Detect which cell encompasses the target text, then output its (x, y) center coordinate. 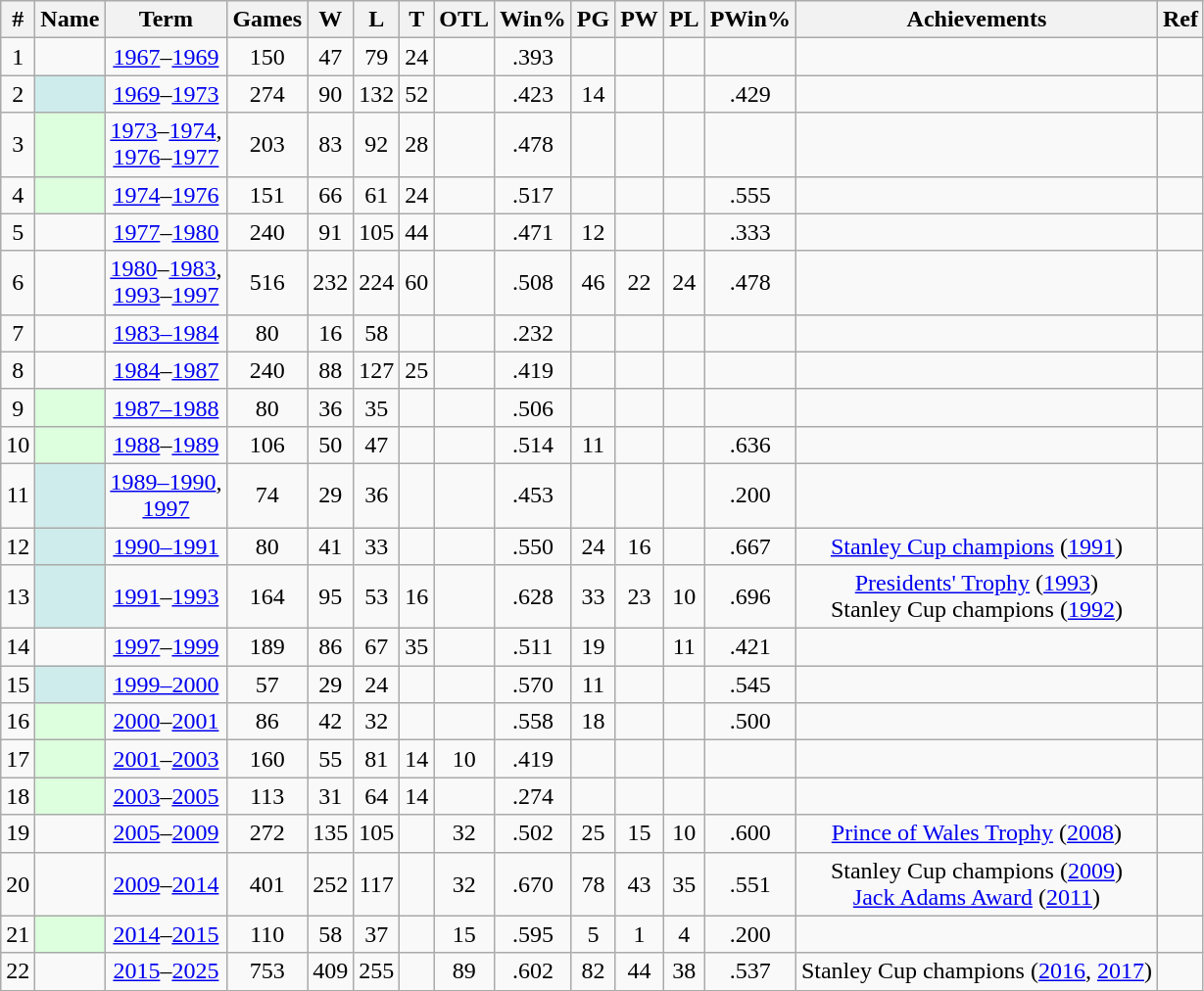
52 (417, 94)
.696 (750, 597)
753 (267, 971)
132 (376, 94)
.550 (533, 545)
23 (640, 597)
42 (331, 722)
21 (18, 934)
61 (376, 195)
Stanley Cup champions (1991) (976, 545)
409 (331, 971)
37 (376, 934)
.393 (533, 57)
135 (331, 833)
53 (376, 597)
150 (267, 57)
T (417, 20)
83 (331, 145)
OTL (464, 20)
Presidents' Trophy (1993)Stanley Cup champions (1992) (976, 597)
89 (464, 971)
117 (376, 883)
.602 (533, 971)
151 (267, 195)
.667 (750, 545)
.514 (533, 445)
.274 (533, 796)
110 (267, 934)
2 (18, 94)
88 (331, 370)
272 (267, 833)
1969–1973 (167, 94)
.232 (533, 333)
78 (593, 883)
.471 (533, 232)
1997–1999 (167, 647)
203 (267, 145)
41 (331, 545)
224 (376, 282)
.545 (750, 684)
.502 (533, 833)
81 (376, 759)
8 (18, 370)
1977–1980 (167, 232)
.506 (533, 407)
.500 (750, 722)
Term (167, 20)
Name (71, 20)
2015–2025 (167, 971)
1973–1974,1976–1977 (167, 145)
Win% (533, 20)
232 (331, 282)
2009–2014 (167, 883)
.555 (750, 195)
91 (331, 232)
PL (684, 20)
3 (18, 145)
60 (417, 282)
.453 (533, 495)
W (331, 20)
13 (18, 597)
.429 (750, 94)
50 (331, 445)
Stanley Cup champions (2016, 2017) (976, 971)
95 (331, 597)
46 (593, 282)
.600 (750, 833)
2003–2005 (167, 796)
43 (640, 883)
# (18, 20)
2005–2009 (167, 833)
.636 (750, 445)
Ref (1180, 20)
.511 (533, 647)
28 (417, 145)
38 (684, 971)
6 (18, 282)
160 (267, 759)
274 (267, 94)
2001–2003 (167, 759)
Games (267, 20)
PW (640, 20)
1983–1984 (167, 333)
.551 (750, 883)
2000–2001 (167, 722)
189 (267, 647)
2014–2015 (167, 934)
255 (376, 971)
106 (267, 445)
79 (376, 57)
1984–1987 (167, 370)
1987–1988 (167, 407)
Prince of Wales Trophy (2008) (976, 833)
401 (267, 883)
.421 (750, 647)
516 (267, 282)
Achievements (976, 20)
67 (376, 647)
.628 (533, 597)
1990–1991 (167, 545)
PG (593, 20)
1989–1990,1997 (167, 495)
20 (18, 883)
113 (267, 796)
64 (376, 796)
.595 (533, 934)
164 (267, 597)
1988–1989 (167, 445)
66 (331, 195)
.670 (533, 883)
90 (331, 94)
31 (331, 796)
.537 (750, 971)
PWin% (750, 20)
1974–1976 (167, 195)
1991–1993 (167, 597)
1980–1983,1993–1997 (167, 282)
1999–2000 (167, 684)
L (376, 20)
127 (376, 370)
74 (267, 495)
.570 (533, 684)
92 (376, 145)
Stanley Cup champions (2009)Jack Adams Award (2011) (976, 883)
.423 (533, 94)
.508 (533, 282)
57 (267, 684)
252 (331, 883)
1967–1969 (167, 57)
.558 (533, 722)
7 (18, 333)
9 (18, 407)
82 (593, 971)
17 (18, 759)
.333 (750, 232)
55 (331, 759)
.517 (533, 195)
